Extract the [x, y] coordinate from the center of the cell holding the provided text.  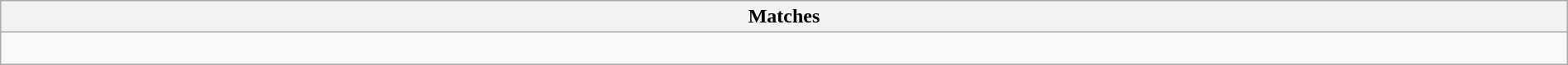
Matches [784, 17]
